Determine the (x, y) coordinate at the center of the cell enclosing the given text.  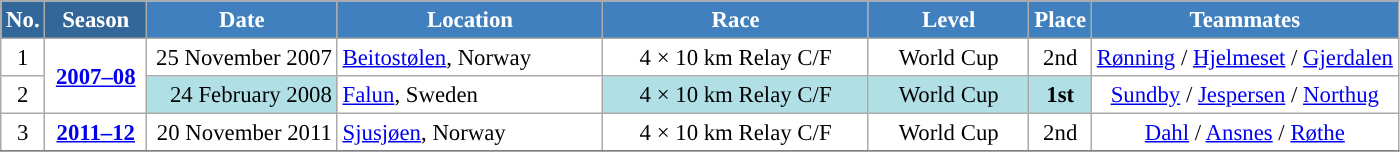
No. (23, 20)
1 (23, 58)
20 November 2011 (242, 133)
2007–08 (96, 76)
Date (242, 20)
Rønning / Hjelmeset / Gjerdalen (1244, 58)
Level (948, 20)
Beitostølen, Norway (470, 58)
Place (1060, 20)
Race (736, 20)
2 (23, 95)
2011–12 (96, 133)
Falun, Sweden (470, 95)
Sundby / Jespersen / Northug (1244, 95)
1st (1060, 95)
24 February 2008 (242, 95)
3 (23, 133)
Dahl / Ansnes / Røthe (1244, 133)
25 November 2007 (242, 58)
Teammates (1244, 20)
Sjusjøen, Norway (470, 133)
Location (470, 20)
Season (96, 20)
